Detect which cell encompasses the target text, then output its [x, y] center coordinate. 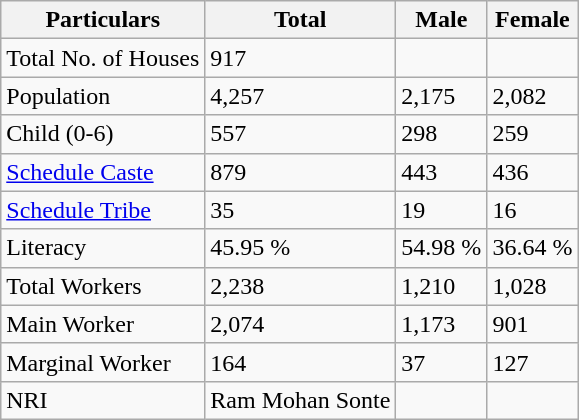
2,074 [300, 324]
54.98 % [442, 248]
2,175 [442, 96]
Schedule Caste [103, 172]
16 [532, 210]
Male [442, 20]
Total No. of Houses [103, 58]
Marginal Worker [103, 362]
Total Workers [103, 286]
19 [442, 210]
Total [300, 20]
917 [300, 58]
259 [532, 134]
164 [300, 362]
Female [532, 20]
36.64 % [532, 248]
2,238 [300, 286]
436 [532, 172]
901 [532, 324]
35 [300, 210]
4,257 [300, 96]
Ram Mohan Sonte [300, 400]
879 [300, 172]
1,173 [442, 324]
127 [532, 362]
Child (0-6) [103, 134]
Literacy [103, 248]
443 [442, 172]
37 [442, 362]
Schedule Tribe [103, 210]
298 [442, 134]
Particulars [103, 20]
1,210 [442, 286]
1,028 [532, 286]
NRI [103, 400]
45.95 % [300, 248]
2,082 [532, 96]
557 [300, 134]
Population [103, 96]
Main Worker [103, 324]
